Return the [X, Y] coordinate for the center point of the cell that contains the specified text.  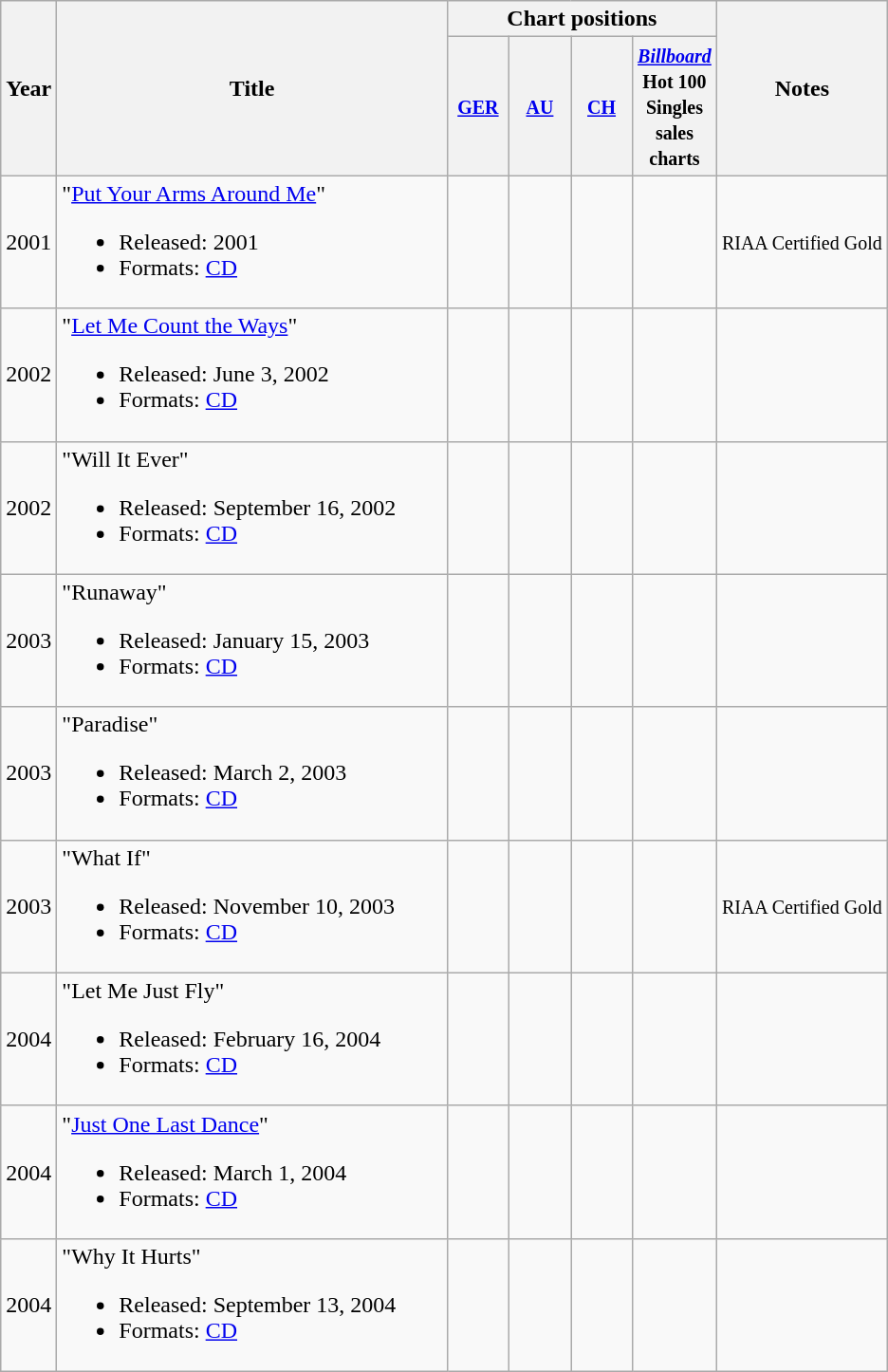
Notes [802, 88]
AU [539, 106]
"Put Your Arms Around Me"Released: 2001Formats: CD [252, 242]
"What If"Released: November 10, 2003Formats: CD [252, 906]
Year [28, 88]
CH [601, 106]
"Just One Last Dance"Released: March 1, 2004Formats: CD [252, 1172]
Chart positions [582, 19]
GER [478, 106]
"Will It Ever"Released: September 16, 2002Formats: CD [252, 508]
"Let Me Count the Ways"Released: June 3, 2002Formats: CD [252, 375]
"Paradise"Released: March 2, 2003Formats: CD [252, 773]
Title [252, 88]
"Why It Hurts"Released: September 13, 2004Formats: CD [252, 1305]
"Runaway"Released: January 15, 2003Formats: CD [252, 640]
Billboard Hot 100 Singles sales charts [675, 106]
2001 [28, 242]
"Let Me Just Fly"Released: February 16, 2004Formats: CD [252, 1039]
